From the cell containing the given text, extract its center point as [x, y] coordinate. 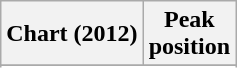
Peakposition [189, 34]
Chart (2012) [72, 34]
